Return the [X, Y] coordinate for the center point of the cell that contains the specified text.  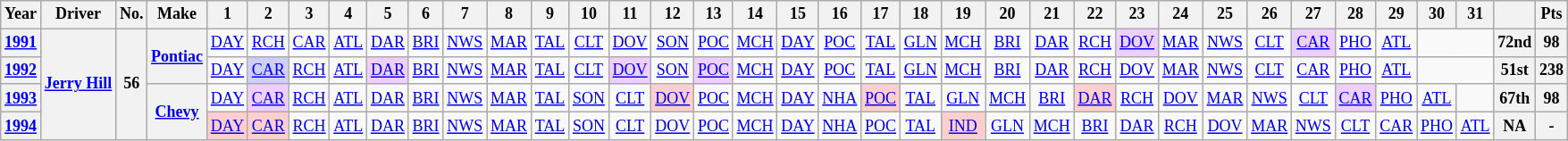
- [1552, 125]
6 [425, 14]
72nd [1515, 43]
14 [755, 14]
24 [1180, 14]
5 [388, 14]
23 [1137, 14]
Year [21, 14]
26 [1270, 14]
30 [1437, 14]
Driver [78, 14]
67th [1515, 98]
NA [1515, 125]
IND [963, 125]
1992 [21, 70]
17 [881, 14]
12 [673, 14]
20 [1008, 14]
13 [714, 14]
Jerry Hill [78, 84]
Chevy [177, 112]
2 [268, 14]
51st [1515, 70]
4 [348, 14]
1 [227, 14]
1993 [21, 98]
15 [798, 14]
16 [840, 14]
Make [177, 14]
Pontiac [177, 56]
Pts [1552, 14]
56 [132, 84]
7 [465, 14]
No. [132, 14]
31 [1475, 14]
3 [309, 14]
1994 [21, 125]
8 [509, 14]
21 [1052, 14]
25 [1225, 14]
27 [1313, 14]
19 [963, 14]
238 [1552, 70]
28 [1355, 14]
29 [1396, 14]
9 [549, 14]
11 [630, 14]
22 [1095, 14]
10 [590, 14]
18 [920, 14]
1991 [21, 43]
